Provide the [X, Y] coordinate of the cell's center where the given text is located.  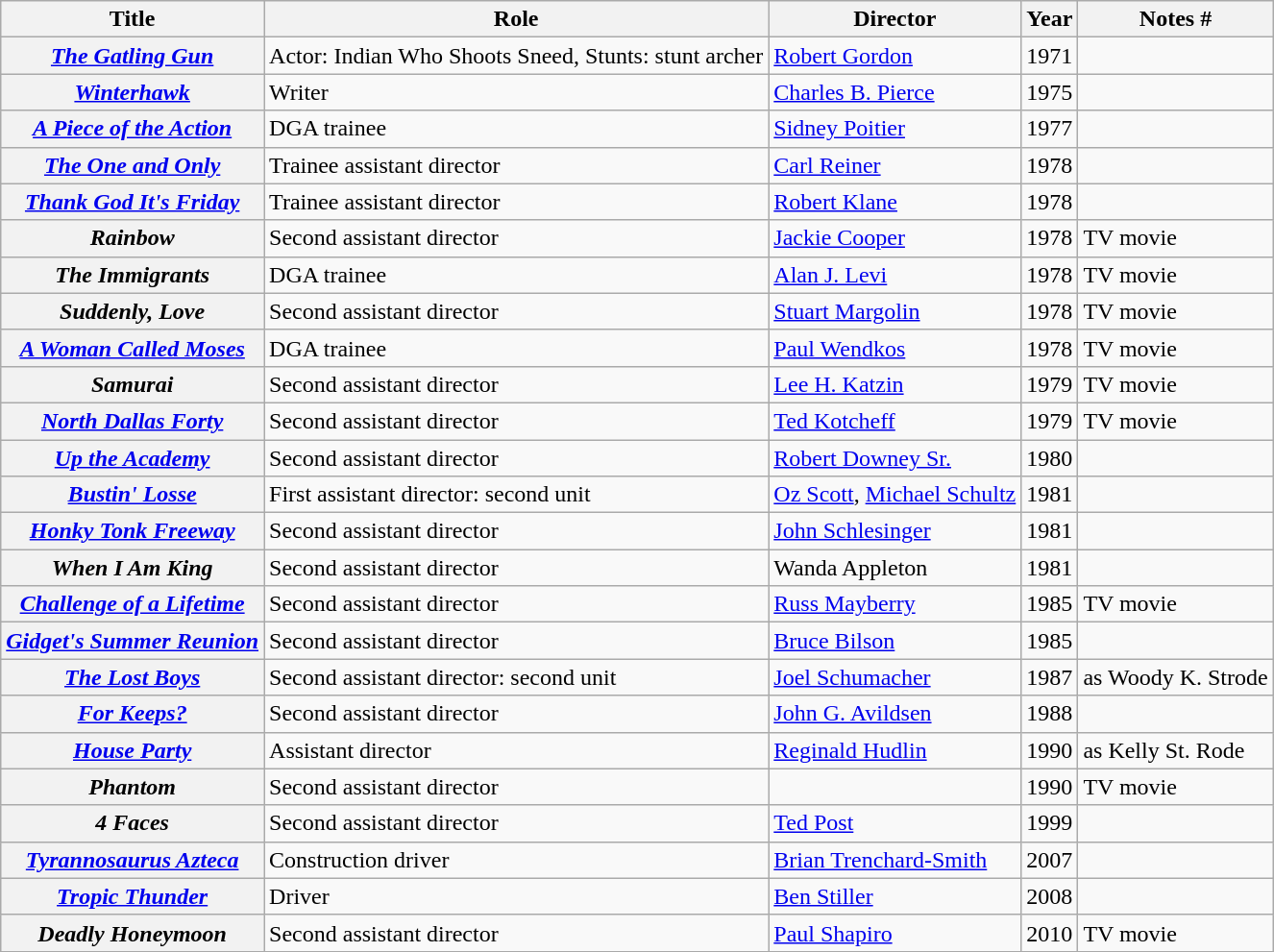
2007 [1049, 860]
When I Am King [133, 568]
Winterhawk [133, 92]
Rainbow [133, 238]
Tropic Thunder [133, 896]
as Woody K. Strode [1176, 677]
Joel Schumacher [895, 677]
Russ Mayberry [895, 604]
Deadly Honeymoon [133, 933]
Driver [517, 896]
1988 [1049, 714]
Actor: Indian Who Shoots Sneed, Stunts: stunt archer [517, 56]
Reginald Hudlin [895, 750]
1977 [1049, 129]
Alan J. Levi [895, 275]
Oz Scott, Michael Schultz [895, 495]
1987 [1049, 677]
1980 [1049, 458]
Challenge of a Lifetime [133, 604]
Role [517, 19]
The Gatling Gun [133, 56]
Bustin' Losse [133, 495]
John Schlesinger [895, 531]
Year [1049, 19]
Carl Reiner [895, 165]
Title [133, 19]
North Dallas Forty [133, 421]
Second assistant director: second unit [517, 677]
1999 [1049, 823]
Phantom [133, 787]
Bruce Bilson [895, 641]
Writer [517, 92]
Tyrannosaurus Azteca [133, 860]
Ben Stiller [895, 896]
Charles B. Pierce [895, 92]
A Piece of the Action [133, 129]
Assistant director [517, 750]
Wanda Appleton [895, 568]
Robert Klane [895, 202]
Paul Wendkos [895, 348]
Up the Academy [133, 458]
Jackie Cooper [895, 238]
Ted Post [895, 823]
Notes # [1176, 19]
Ted Kotcheff [895, 421]
Honky Tonk Freeway [133, 531]
The Lost Boys [133, 677]
Suddenly, Love [133, 311]
For Keeps? [133, 714]
Brian Trenchard-Smith [895, 860]
Thank God It's Friday [133, 202]
The Immigrants [133, 275]
Lee H. Katzin [895, 384]
Robert Gordon [895, 56]
John G. Avildsen [895, 714]
Sidney Poitier [895, 129]
1971 [1049, 56]
A Woman Called Moses [133, 348]
Robert Downey Sr. [895, 458]
Samurai [133, 384]
2010 [1049, 933]
1975 [1049, 92]
Paul Shapiro [895, 933]
House Party [133, 750]
2008 [1049, 896]
Construction driver [517, 860]
Stuart Margolin [895, 311]
Director [895, 19]
The One and Only [133, 165]
Gidget's Summer Reunion [133, 641]
4 Faces [133, 823]
First assistant director: second unit [517, 495]
as Kelly St. Rode [1176, 750]
